Return the (x, y) coordinate for the center point of the cell that contains the specified text.  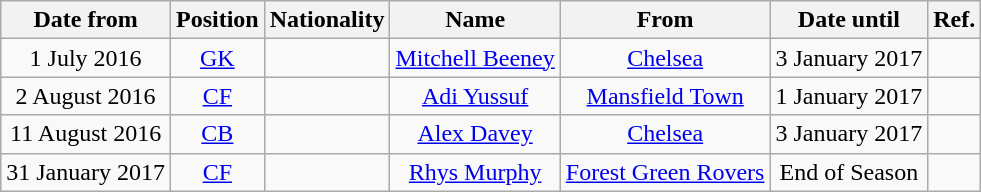
Mitchell Beeney (475, 58)
Ref. (954, 20)
Position (217, 20)
Name (475, 20)
Date until (849, 20)
Alex Davey (475, 134)
Adi Yussuf (475, 96)
2 August 2016 (86, 96)
CB (217, 134)
31 January 2017 (86, 172)
Forest Green Rovers (665, 172)
Nationality (327, 20)
1 January 2017 (849, 96)
Rhys Murphy (475, 172)
11 August 2016 (86, 134)
Mansfield Town (665, 96)
Date from (86, 20)
End of Season (849, 172)
1 July 2016 (86, 58)
GK (217, 58)
From (665, 20)
